Extract the (X, Y) coordinate from the center of the cell holding the provided text.  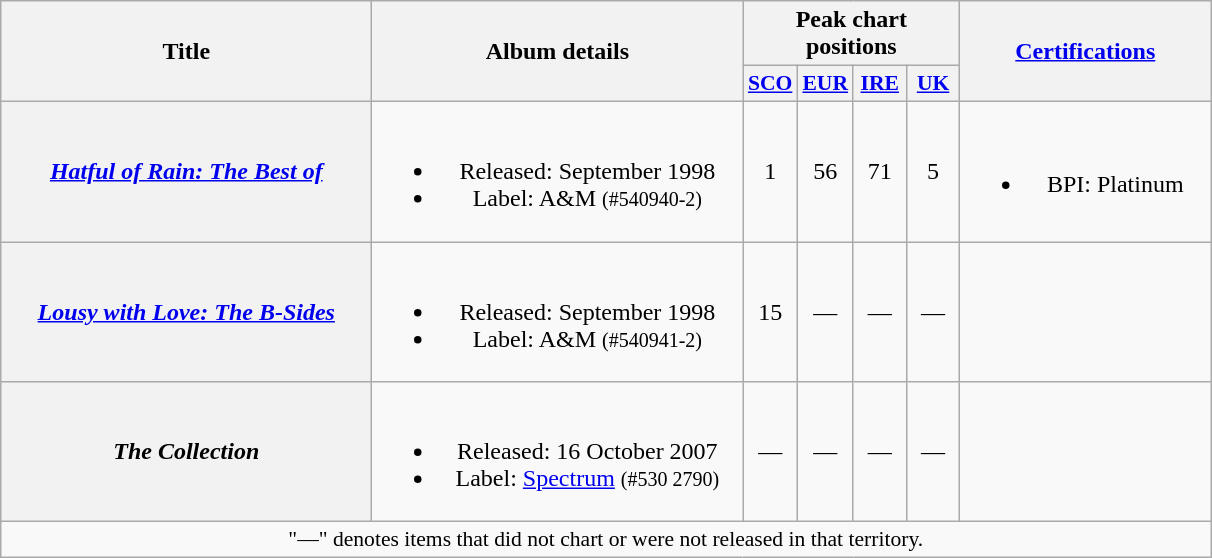
Certifications (1086, 52)
The Collection (186, 452)
UK (932, 84)
Lousy with Love: The B-Sides (186, 312)
Hatful of Rain: The Best of (186, 171)
IRE (880, 84)
BPI: Platinum (1086, 171)
56 (825, 171)
Title (186, 52)
Released: September 1998Label: A&M (#540941-2) (558, 312)
1 (770, 171)
Released: 16 October 2007Label: Spectrum (#530 2790) (558, 452)
15 (770, 312)
Album details (558, 52)
Peak chart positions (852, 34)
SCO (770, 84)
71 (880, 171)
EUR (825, 84)
Released: September 1998Label: A&M (#540940-2) (558, 171)
5 (932, 171)
"—" denotes items that did not chart or were not released in that territory. (606, 540)
